Pinpoint the cell where the given text exists, returning its [x, y] midpoint coordinate. 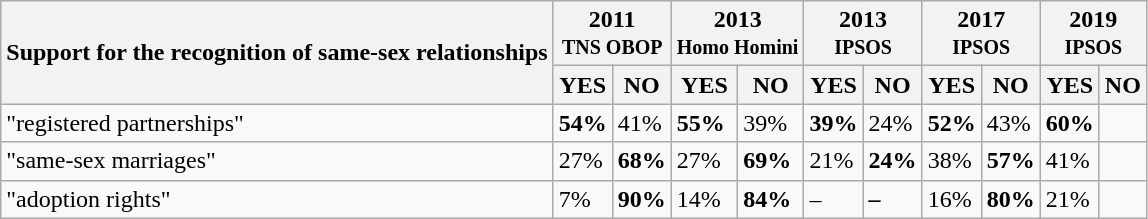
68% [642, 161]
54% [582, 123]
69% [771, 161]
84% [771, 199]
2013Homo Homini [738, 34]
Support for the recognition of same-sex relationships [277, 52]
"same-sex marriages" [277, 161]
60% [1070, 123]
43% [1010, 123]
14% [704, 199]
90% [642, 199]
52% [952, 123]
55% [704, 123]
2011TNS OBOP [612, 34]
38% [952, 161]
2017IPSOS [981, 34]
16% [952, 199]
80% [1010, 199]
2019IPSOS [1093, 34]
2013IPSOS [863, 34]
"registered partnerships" [277, 123]
"adoption rights" [277, 199]
7% [582, 199]
57% [1010, 161]
